For the text-containing cell, return its midpoint in [x, y] coordinate format. 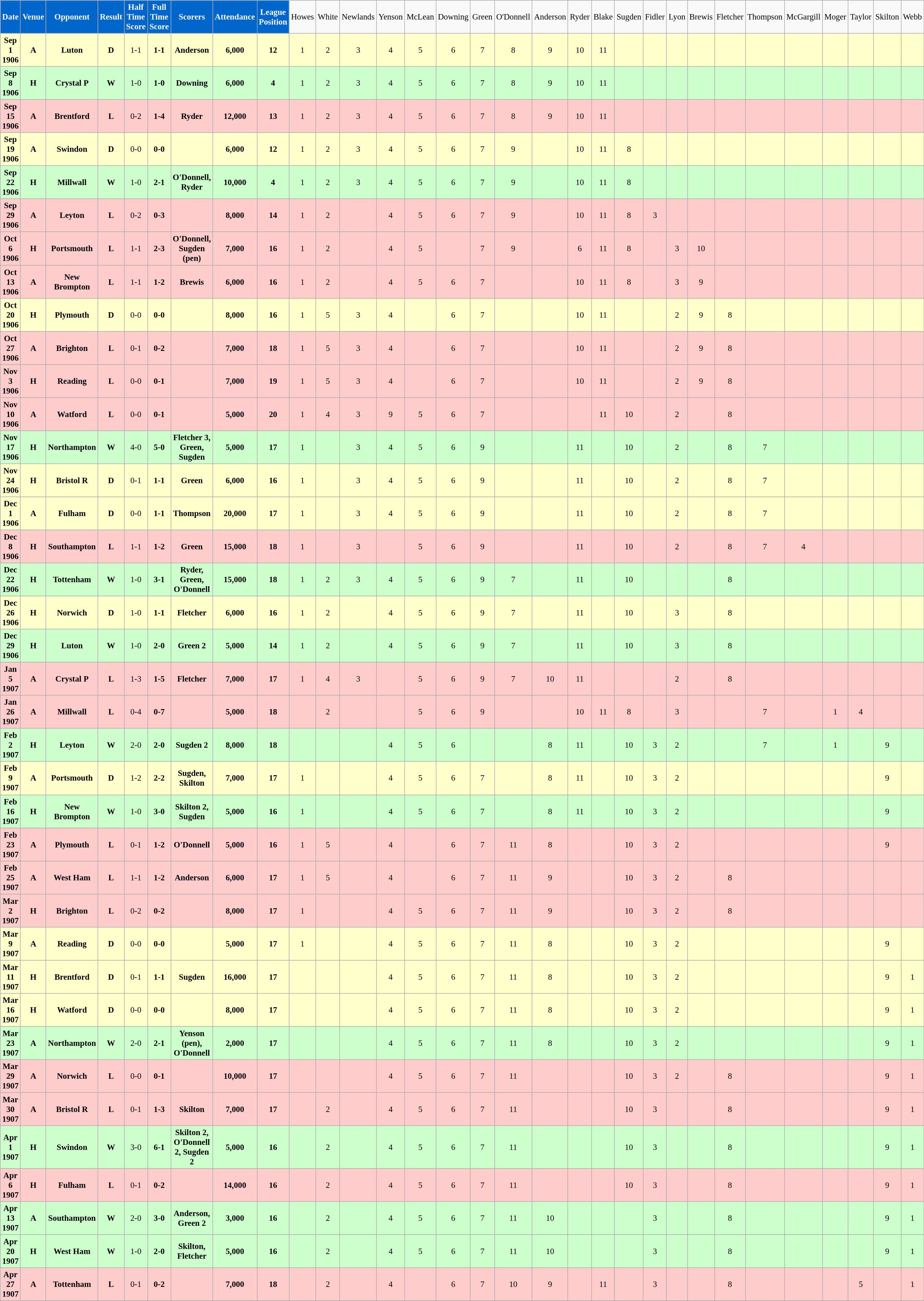
Ryder, Green, O'Donnell [192, 580]
Date [10, 17]
Skilton 2, Sugden [192, 811]
O'Donnell, Ryder [192, 183]
Scorers [192, 17]
Mar 2 1907 [10, 911]
Feb 16 1907 [10, 811]
Feb 2 1907 [10, 745]
League Position [273, 17]
Fidler [655, 17]
Moger [835, 17]
Anderson, Green 2 [192, 1218]
Mar 23 1907 [10, 1043]
Apr 27 1907 [10, 1284]
Nov 10 1906 [10, 414]
Nov 3 1906 [10, 381]
0-3 [159, 215]
Result [111, 17]
Dec 1 1906 [10, 514]
Sugden, Skilton [192, 778]
Sep 1 1906 [10, 50]
Green 2 [192, 646]
Taylor [861, 17]
Feb 23 1907 [10, 845]
Yenson [391, 17]
0-7 [159, 712]
Apr 6 1907 [10, 1185]
Fletcher 3, Green, Sugden [192, 447]
2,000 [235, 1043]
Venue [33, 17]
19 [273, 381]
Sep 8 1906 [10, 83]
Skilton, Fletcher [192, 1251]
McGargill [804, 17]
20,000 [235, 514]
4-0 [136, 447]
Dec 29 1906 [10, 646]
Mar 16 1907 [10, 1010]
16,000 [235, 977]
Sep 19 1906 [10, 149]
Webb [912, 17]
2-3 [159, 249]
Dec 26 1906 [10, 613]
Feb 25 1907 [10, 877]
3-1 [159, 580]
Oct 20 1906 [10, 315]
Apr 20 1907 [10, 1251]
White [328, 17]
Attendance [235, 17]
Sep 15 1906 [10, 116]
5-0 [159, 447]
Mar 11 1907 [10, 977]
Newlands [358, 17]
Sep 22 1906 [10, 183]
McLean [421, 17]
Full Time Score [159, 17]
Yenson (pen), O'Donnell [192, 1043]
Apr 1 1907 [10, 1147]
Feb 9 1907 [10, 778]
2-2 [159, 778]
Skilton 2, O'Donnell 2, Sugden 2 [192, 1147]
Nov 17 1906 [10, 447]
Mar 29 1907 [10, 1076]
Opponent [72, 17]
Nov 24 1906 [10, 480]
O'Donnell, Sugden (pen) [192, 249]
Howes [302, 17]
14,000 [235, 1185]
1-5 [159, 679]
Apr 13 1907 [10, 1218]
Dec 8 1906 [10, 546]
Blake [603, 17]
Mar 9 1907 [10, 944]
Lyon [677, 17]
Half Time Score [136, 17]
Oct 13 1906 [10, 282]
Jan 5 1907 [10, 679]
Jan 26 1907 [10, 712]
Mar 30 1907 [10, 1109]
13 [273, 116]
3,000 [235, 1218]
Sep 29 1906 [10, 215]
1-4 [159, 116]
Sugden 2 [192, 745]
6-1 [159, 1147]
0-4 [136, 712]
Dec 22 1906 [10, 580]
Oct 27 1906 [10, 348]
20 [273, 414]
12,000 [235, 116]
Oct 6 1906 [10, 249]
